From the cell containing the given text, extract its center point as (x, y) coordinate. 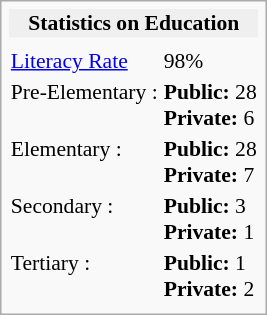
Public: 28Private: 7 (210, 162)
Elementary : (84, 162)
Public: 28Private: 6 (210, 105)
Public: 1Private: 2 (210, 276)
Statistics on Education (134, 23)
Public: 3Private: 1 (210, 219)
Literacy Rate (84, 60)
Tertiary : (84, 276)
Secondary : (84, 219)
Pre-Elementary : (84, 105)
98% (210, 60)
